Extract the [x, y] coordinate from the center of the cell holding the provided text.  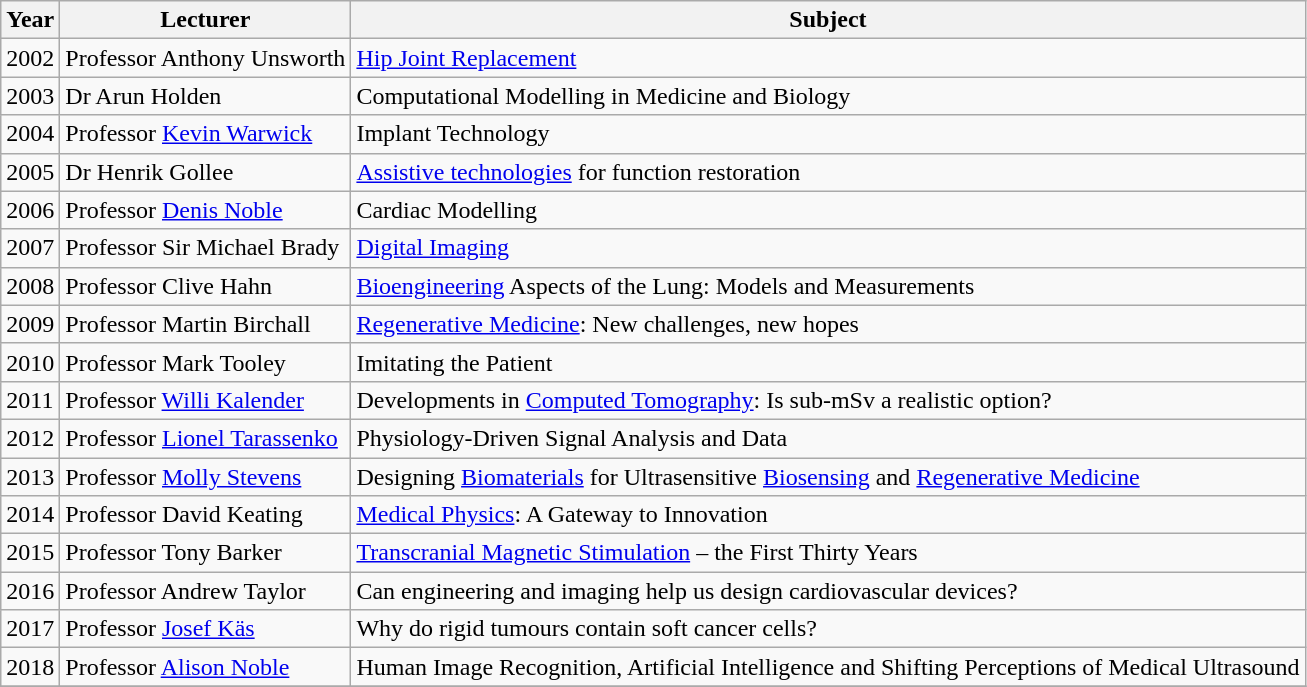
Computational Modelling in Medicine and Biology [828, 96]
Professor Molly Stevens [206, 477]
Professor Tony Barker [206, 553]
Professor Josef Käs [206, 629]
Professor Lionel Tarassenko [206, 438]
Professor Kevin Warwick [206, 134]
Professor Alison Noble [206, 667]
2005 [30, 172]
Professor Martin Birchall [206, 324]
2002 [30, 58]
Physiology-Driven Signal Analysis and Data [828, 438]
2010 [30, 362]
2009 [30, 324]
Why do rigid tumours contain soft cancer cells? [828, 629]
2014 [30, 515]
Implant Technology [828, 134]
2007 [30, 248]
Subject [828, 20]
Developments in Computed Tomography: Is sub-mSv a realistic option? [828, 400]
2015 [30, 553]
2003 [30, 96]
Dr Arun Holden [206, 96]
Professor Anthony Unsworth [206, 58]
2008 [30, 286]
Human Image Recognition, Artificial Intelligence and Shifting Perceptions of Medical Ultrasound [828, 667]
Professor Willi Kalender [206, 400]
Digital Imaging [828, 248]
Professor Denis Noble [206, 210]
Designing Biomaterials for Ultrasensitive Biosensing and Regenerative Medicine [828, 477]
2006 [30, 210]
2004 [30, 134]
Cardiac Modelling [828, 210]
Hip Joint Replacement [828, 58]
Professor Sir Michael Brady [206, 248]
Year [30, 20]
2011 [30, 400]
Lecturer [206, 20]
Regenerative Medicine: New challenges, new hopes [828, 324]
2018 [30, 667]
Imitating the Patient [828, 362]
Professor Clive Hahn [206, 286]
2012 [30, 438]
Transcranial Magnetic Stimulation – the First Thirty Years [828, 553]
Can engineering and imaging help us design cardiovascular devices? [828, 591]
2016 [30, 591]
Dr Henrik Gollee [206, 172]
Bioengineering Aspects of the Lung: Models and Measurements [828, 286]
2017 [30, 629]
Medical Physics: A Gateway to Innovation [828, 515]
Professor Andrew Taylor [206, 591]
2013 [30, 477]
Professor Mark Tooley [206, 362]
Professor David Keating [206, 515]
Assistive technologies for function restoration [828, 172]
